Extract the (X, Y) coordinate from the center of the cell holding the provided text.  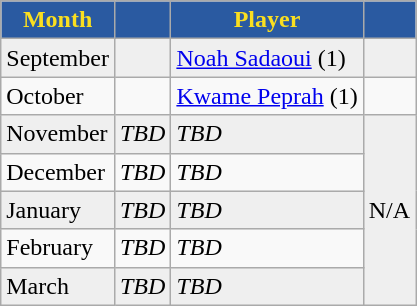
November (58, 134)
October (58, 96)
February (58, 248)
Month (58, 20)
N/A (389, 210)
December (58, 172)
Kwame Peprah (1) (267, 96)
September (58, 58)
Player (267, 20)
March (58, 286)
Noah Sadaoui (1) (267, 58)
January (58, 210)
